Provide the [x, y] coordinate of the cell's center where the given text is located.  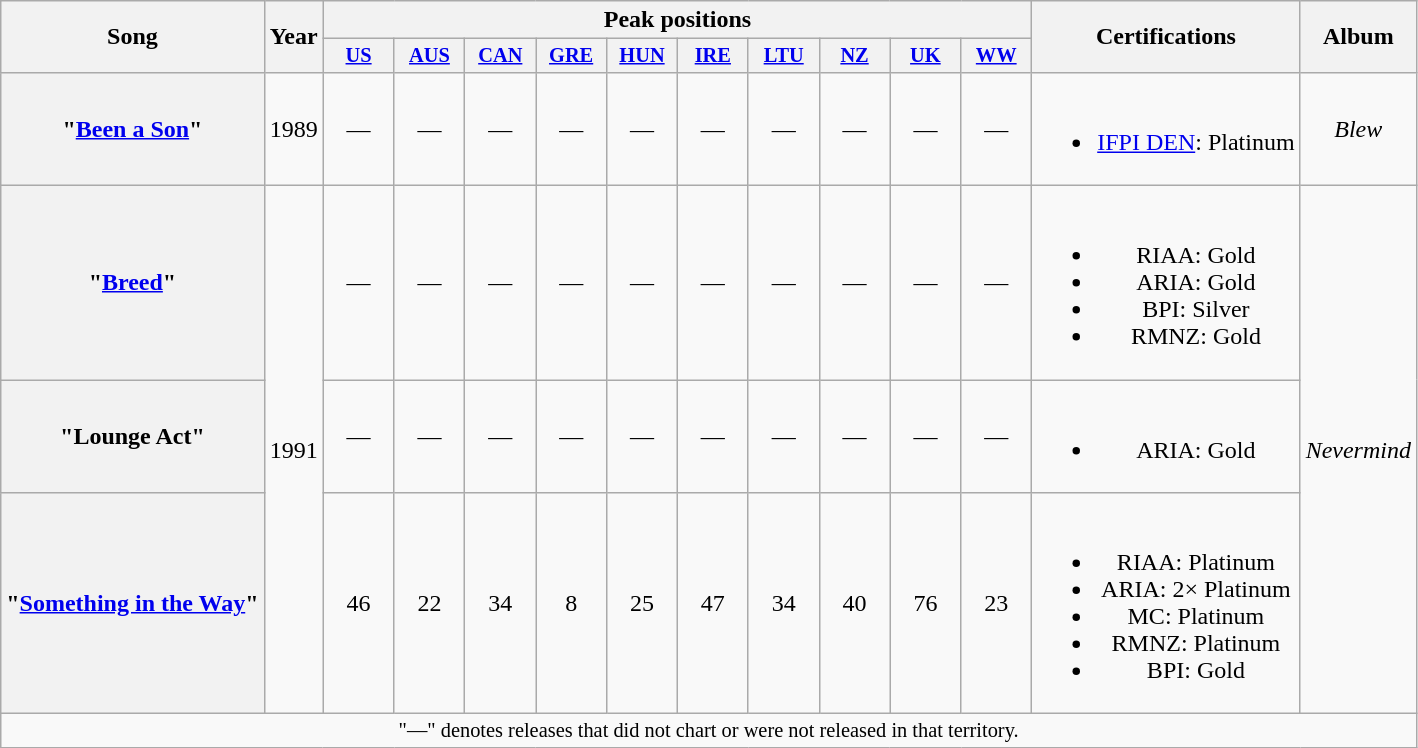
Nevermind [1358, 450]
1989 [294, 128]
22 [430, 604]
"Something in the Way" [132, 604]
CAN [500, 56]
ARIA: Gold [1166, 436]
Blew [1358, 128]
46 [358, 604]
WW [996, 56]
RIAA: PlatinumARIA: 2× PlatinumMC: PlatinumRMNZ: PlatinumBPI: Gold [1166, 604]
US [358, 56]
25 [642, 604]
23 [996, 604]
8 [572, 604]
Year [294, 37]
Song [132, 37]
"Breed" [132, 283]
IRE [712, 56]
IFPI DEN: Platinum [1166, 128]
"Been a Son" [132, 128]
LTU [784, 56]
UK [926, 56]
RIAA: GoldARIA: GoldBPI: SilverRMNZ: Gold [1166, 283]
Certifications [1166, 37]
76 [926, 604]
"Lounge Act" [132, 436]
1991 [294, 450]
Album [1358, 37]
47 [712, 604]
"—" denotes releases that did not chart or were not released in that territory. [709, 731]
NZ [854, 56]
HUN [642, 56]
GRE [572, 56]
40 [854, 604]
Peak positions [678, 20]
AUS [430, 56]
